Identify which cell holds the provided text, then report its [X, Y] central coordinate. 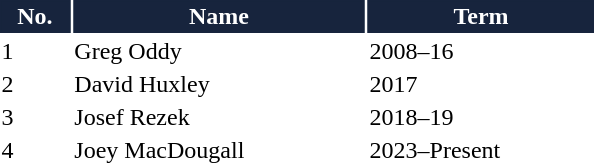
Term [481, 16]
1 [35, 51]
Josef Rezek [219, 117]
David Huxley [219, 84]
Name [219, 16]
Greg Oddy [219, 51]
2018–19 [481, 117]
2008–16 [481, 51]
2017 [481, 84]
No. [35, 16]
2 [35, 84]
3 [35, 117]
